Search for the cell housing the specified text and yield its [X, Y] center coordinate. 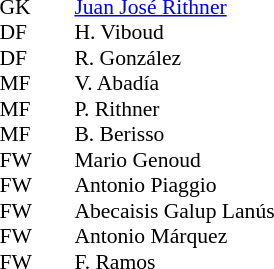
Antonio Piaggio [174, 185]
Antonio Márquez [174, 237]
R. González [174, 58]
Mario Genoud [174, 160]
P. Rithner [174, 109]
V. Abadía [174, 83]
Abecaisis Galup Lanús [174, 211]
B. Berisso [174, 135]
H. Viboud [174, 33]
